Detect which cell encompasses the target text, then output its [x, y] center coordinate. 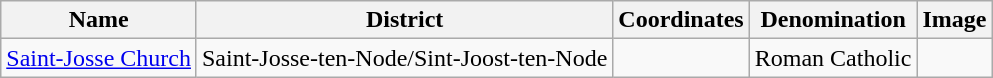
Coordinates [681, 20]
District [404, 20]
Saint-Josse Church [99, 58]
Denomination [833, 20]
Saint-Josse-ten-Node/Sint-Joost-ten-Node [404, 58]
Image [954, 20]
Roman Catholic [833, 58]
Name [99, 20]
